Identify which cell holds the provided text, then report its (x, y) central coordinate. 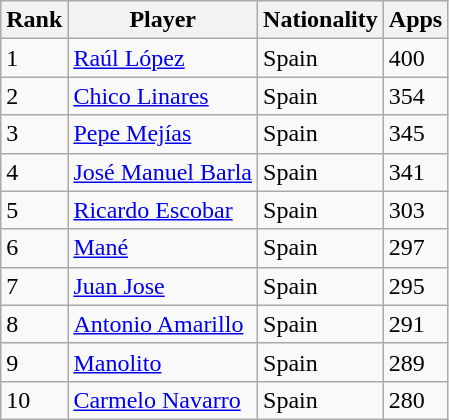
Chico Linares (163, 96)
Raúl López (163, 58)
Manolito (163, 362)
341 (415, 172)
8 (34, 324)
3 (34, 134)
Apps (415, 20)
345 (415, 134)
295 (415, 286)
291 (415, 324)
5 (34, 210)
Nationality (321, 20)
Ricardo Escobar (163, 210)
7 (34, 286)
Antonio Amarillo (163, 324)
289 (415, 362)
Carmelo Navarro (163, 400)
2 (34, 96)
José Manuel Barla (163, 172)
10 (34, 400)
1 (34, 58)
303 (415, 210)
9 (34, 362)
6 (34, 248)
4 (34, 172)
Pepe Mejías (163, 134)
354 (415, 96)
Rank (34, 20)
Player (163, 20)
280 (415, 400)
Juan Jose (163, 286)
400 (415, 58)
Mané (163, 248)
297 (415, 248)
